From the cell containing the given text, extract its center point as (x, y) coordinate. 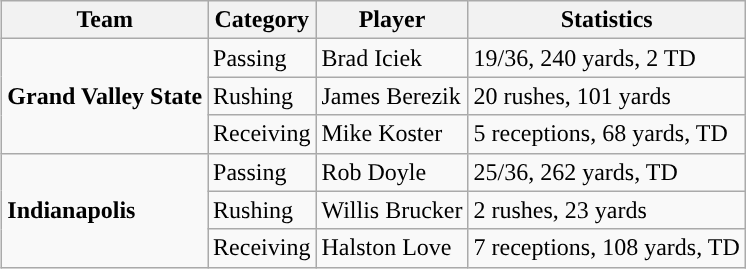
2 rushes, 23 yards (606, 210)
Team (105, 20)
Grand Valley State (105, 96)
Player (392, 20)
5 receptions, 68 yards, TD (606, 134)
7 receptions, 108 yards, TD (606, 248)
Indianapolis (105, 210)
25/36, 262 yards, TD (606, 172)
Category (262, 20)
20 rushes, 101 yards (606, 96)
Willis Brucker (392, 210)
Brad Iciek (392, 58)
Halston Love (392, 248)
Mike Koster (392, 134)
19/36, 240 yards, 2 TD (606, 58)
James Berezik (392, 96)
Statistics (606, 20)
Rob Doyle (392, 172)
